Search for the cell housing the specified text and yield its [X, Y] center coordinate. 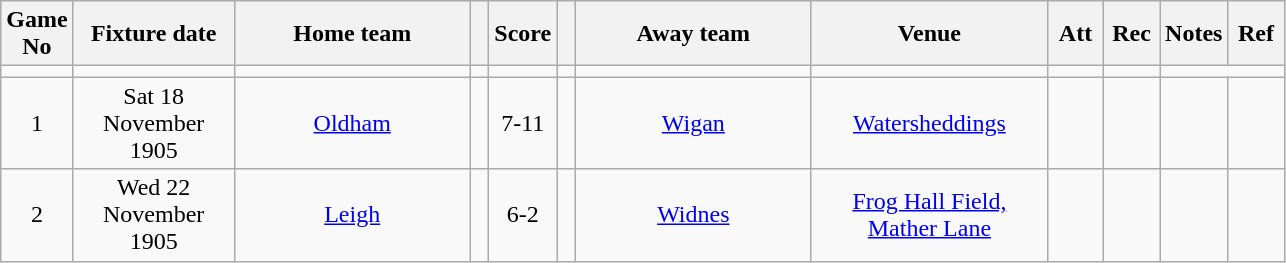
Away team [693, 34]
1 [37, 123]
Score [523, 34]
Frog Hall Field, Mather Lane [929, 215]
Rec [1132, 34]
2 [37, 215]
Game No [37, 34]
Notes [1194, 34]
Watersheddings [929, 123]
Home team [352, 34]
6-2 [523, 215]
Fixture date [154, 34]
Att [1075, 34]
Sat 18 November 1905 [154, 123]
Ref [1256, 34]
Leigh [352, 215]
Venue [929, 34]
7-11 [523, 123]
Oldham [352, 123]
Wigan [693, 123]
Wed 22 November 1905 [154, 215]
Widnes [693, 215]
